Extract the (X, Y) coordinate from the center of the cell holding the provided text.  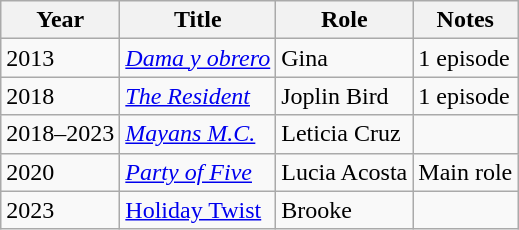
Leticia Cruz (344, 134)
The Resident (198, 96)
Notes (466, 20)
Main role (466, 172)
2018–2023 (60, 134)
Year (60, 20)
Dama y obrero (198, 58)
2023 (60, 210)
2013 (60, 58)
Holiday Twist (198, 210)
Joplin Bird (344, 96)
Brooke (344, 210)
Title (198, 20)
Lucia Acosta (344, 172)
Role (344, 20)
2020 (60, 172)
Mayans M.C. (198, 134)
2018 (60, 96)
Party of Five (198, 172)
Gina (344, 58)
